Search for the cell housing the specified text and yield its (x, y) center coordinate. 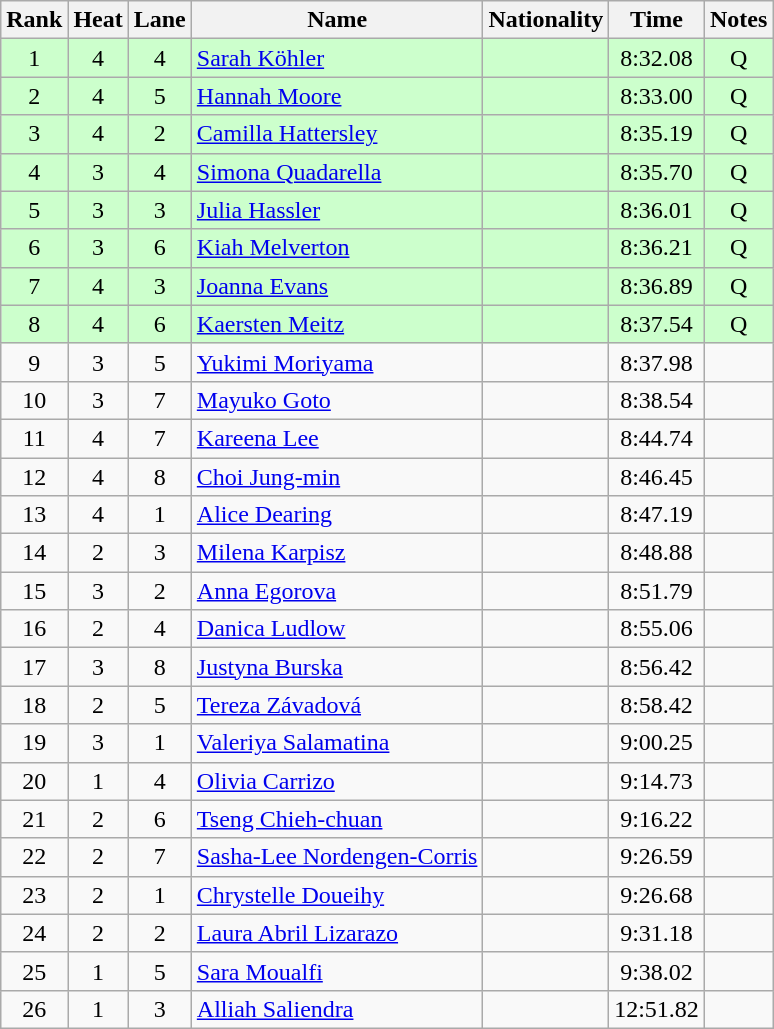
21 (34, 819)
8:32.08 (657, 58)
8:35.19 (657, 134)
Joanna Evans (337, 286)
26 (34, 1009)
17 (34, 667)
23 (34, 895)
19 (34, 743)
9:38.02 (657, 971)
Laura Abril Lizarazo (337, 933)
8:35.70 (657, 172)
Nationality (546, 20)
10 (34, 400)
9:00.25 (657, 743)
9:14.73 (657, 781)
8:48.88 (657, 553)
Valeriya Salamatina (337, 743)
Julia Hassler (337, 210)
9:16.22 (657, 819)
Notes (738, 20)
24 (34, 933)
8:37.98 (657, 362)
22 (34, 857)
Mayuko Goto (337, 400)
Yukimi Moriyama (337, 362)
8:36.89 (657, 286)
Simona Quadarella (337, 172)
Tereza Závadová (337, 705)
25 (34, 971)
Milena Karpisz (337, 553)
8:56.42 (657, 667)
8:58.42 (657, 705)
8:44.74 (657, 438)
Anna Egorova (337, 591)
20 (34, 781)
Sarah Köhler (337, 58)
Alice Dearing (337, 515)
8:47.19 (657, 515)
8:46.45 (657, 477)
8:55.06 (657, 629)
12:51.82 (657, 1009)
Time (657, 20)
13 (34, 515)
Kareena Lee (337, 438)
Hannah Moore (337, 96)
Sara Moualfi (337, 971)
Camilla Hattersley (337, 134)
Name (337, 20)
9:26.68 (657, 895)
8:37.54 (657, 324)
Kiah Melverton (337, 248)
15 (34, 591)
Lane (160, 20)
Alliah Saliendra (337, 1009)
Chrystelle Doueihy (337, 895)
Justyna Burska (337, 667)
12 (34, 477)
Heat (98, 20)
Sasha-Lee Nordengen-Corris (337, 857)
8:33.00 (657, 96)
9:31.18 (657, 933)
16 (34, 629)
9:26.59 (657, 857)
Kaersten Meitz (337, 324)
9 (34, 362)
8:36.21 (657, 248)
8:51.79 (657, 591)
Danica Ludlow (337, 629)
18 (34, 705)
Tseng Chieh-chuan (337, 819)
Rank (34, 20)
Choi Jung-min (337, 477)
Olivia Carrizo (337, 781)
14 (34, 553)
8:36.01 (657, 210)
8:38.54 (657, 400)
11 (34, 438)
